Provide the [x, y] coordinate of the cell's center where the given text is located.  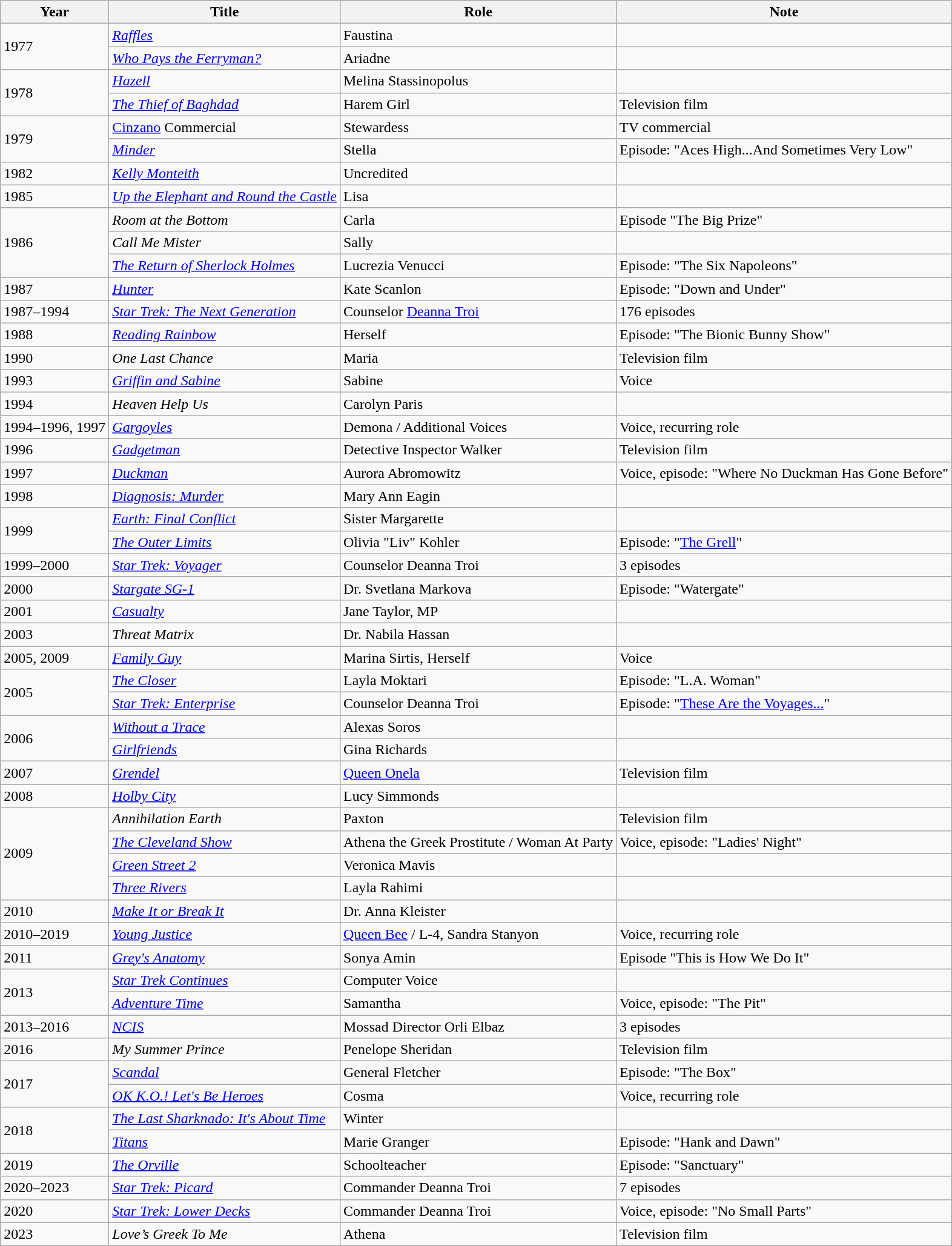
Gina Richards [478, 750]
Episode: "The Bionic Bunny Show" [784, 335]
Episode: "Aces High...And Sometimes Very Low" [784, 150]
Star Trek: The Next Generation [225, 312]
2016 [55, 1050]
Without a Trace [225, 727]
1979 [55, 139]
Title [225, 12]
2023 [55, 1234]
Reading Rainbow [225, 335]
2005 [55, 692]
Episode: "The Box" [784, 1073]
Demona / Additional Voices [478, 427]
Star Trek: Lower Decks [225, 1211]
176 episodes [784, 312]
2001 [55, 611]
Duckman [225, 473]
Year [55, 12]
Star Trek: Picard [225, 1188]
Stella [478, 150]
1982 [55, 173]
1986 [55, 242]
2013–2016 [55, 1027]
Voice, episode: "Where No Duckman Has Gone Before" [784, 473]
2019 [55, 1165]
1996 [55, 450]
Detective Inspector Walker [478, 450]
NCIS [225, 1027]
Voice, episode: "Ladies' Night" [784, 842]
2009 [55, 853]
Who Pays the Ferryman? [225, 58]
1993 [55, 381]
Threat Matrix [225, 634]
1988 [55, 335]
Melina Stassinopolus [478, 81]
Note [784, 12]
2020–2023 [55, 1188]
Lisa [478, 196]
Three Rivers [225, 888]
Diagnosis: Murder [225, 496]
2010 [55, 911]
Carolyn Paris [478, 404]
Lucrezia Venucci [478, 265]
Sally [478, 242]
Marie Granger [478, 1142]
Hazell [225, 81]
2017 [55, 1084]
Sonya Amin [478, 957]
Penelope Sheridan [478, 1050]
Room at the Bottom [225, 219]
Dr. Svetlana Markova [478, 588]
The Closer [225, 681]
Computer Voice [478, 980]
Episode "The Big Prize" [784, 219]
Sister Margarette [478, 519]
Raffles [225, 35]
1999–2000 [55, 565]
Jane Taylor, MP [478, 611]
Athena the Greek Prostitute / Woman At Party [478, 842]
Earth: Final Conflict [225, 519]
Grendel [225, 773]
Uncredited [478, 173]
Holby City [225, 796]
2006 [55, 738]
Green Street 2 [225, 865]
Aurora Abromowitz [478, 473]
2013 [55, 992]
Faustina [478, 35]
Queen Onela [478, 773]
1985 [55, 196]
Layla Rahimi [478, 888]
Winter [478, 1119]
Queen Bee / L-4, Sandra Stanyon [478, 934]
Griffin and Sabine [225, 381]
Lucy Simmonds [478, 796]
Titans [225, 1142]
Carla [478, 219]
Casualty [225, 611]
Young Justice [225, 934]
Episode: "L.A. Woman" [784, 681]
1997 [55, 473]
Alexas Soros [478, 727]
Veronica Mavis [478, 865]
Herself [478, 335]
Episode: "Hank and Dawn" [784, 1142]
1977 [55, 47]
Dr. Nabila Hassan [478, 634]
Gadgetman [225, 450]
General Fletcher [478, 1073]
Harem Girl [478, 104]
The Outer Limits [225, 542]
Call Me Mister [225, 242]
Cosma [478, 1096]
1987 [55, 289]
Episode: "Down and Under" [784, 289]
1999 [55, 531]
Marina Sirtis, Herself [478, 657]
Episode: "The Six Napoleons" [784, 265]
The Cleveland Show [225, 842]
Make It or Break It [225, 911]
Kelly Monteith [225, 173]
1978 [55, 93]
Episode "This is How We Do It" [784, 957]
1994–1996, 1997 [55, 427]
Olivia "Liv" Kohler [478, 542]
Episode: "Watergate" [784, 588]
2005, 2009 [55, 657]
2011 [55, 957]
Role [478, 12]
Stewardess [478, 127]
Sabine [478, 381]
Minder [225, 150]
Maria [478, 358]
TV commercial [784, 127]
Annihilation Earth [225, 819]
2010–2019 [55, 934]
Gargoyles [225, 427]
1994 [55, 404]
The Orville [225, 1165]
Episode: "The Grell" [784, 542]
Voice, episode: "The Pit" [784, 1003]
OK K.O.! Let's Be Heroes [225, 1096]
Star Trek: Enterprise [225, 704]
Voice, episode: "No Small Parts" [784, 1211]
Athena [478, 1234]
2018 [55, 1130]
Paxton [478, 819]
Girlfriends [225, 750]
Star Trek Continues [225, 980]
2003 [55, 634]
Schoolteacher [478, 1165]
Kate Scanlon [478, 289]
Family Guy [225, 657]
2020 [55, 1211]
2007 [55, 773]
Hunter [225, 289]
Cinzano Commercial [225, 127]
1990 [55, 358]
Love’s Greek To Me [225, 1234]
Episode: "Sanctuary" [784, 1165]
Grey's Anatomy [225, 957]
Episode: "These Are the Voyages..." [784, 704]
Scandal [225, 1073]
One Last Chance [225, 358]
1987–1994 [55, 312]
Mossad Director Orli Elbaz [478, 1027]
Samantha [478, 1003]
The Return of Sherlock Holmes [225, 265]
7 episodes [784, 1188]
Dr. Anna Kleister [478, 911]
2008 [55, 796]
Mary Ann Eagin [478, 496]
1998 [55, 496]
My Summer Prince [225, 1050]
Up the Elephant and Round the Castle [225, 196]
Layla Moktari [478, 681]
2000 [55, 588]
Ariadne [478, 58]
Adventure Time [225, 1003]
The Thief of Baghdad [225, 104]
Stargate SG-1 [225, 588]
Heaven Help Us [225, 404]
Star Trek: Voyager [225, 565]
The Last Sharknado: It's About Time [225, 1119]
